Capture the cell that displays the provided text and extract its (X, Y) central coordinate. 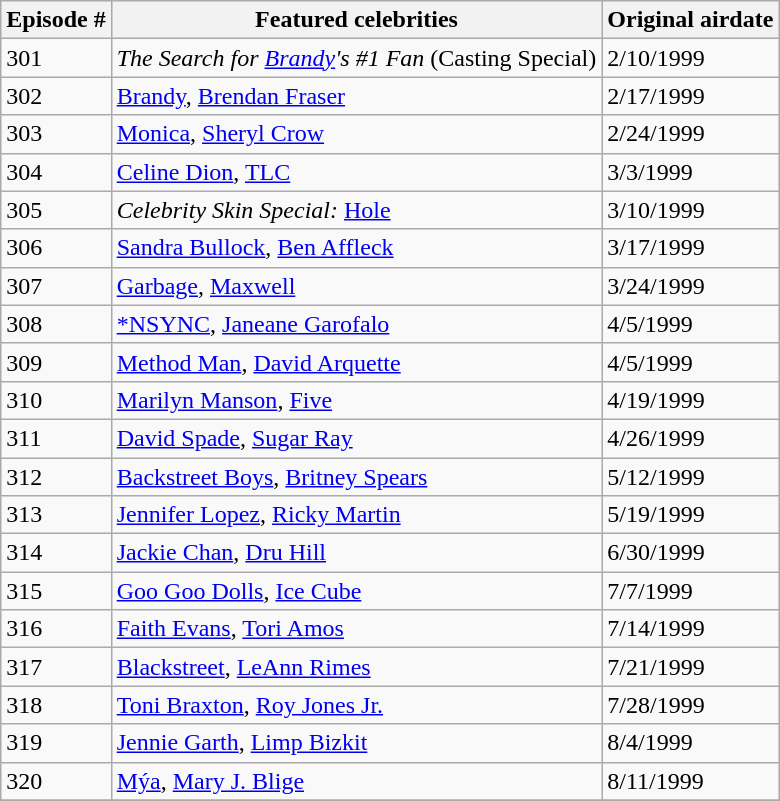
David Spade, Sugar Ray (356, 438)
303 (56, 134)
315 (56, 591)
Celine Dion, TLC (356, 172)
Garbage, Maxwell (356, 286)
7/21/1999 (690, 667)
Original airdate (690, 20)
317 (56, 667)
Jennie Garth, Limp Bizkit (356, 743)
Blackstreet, LeAnn Rimes (356, 667)
Faith Evans, Tori Amos (356, 629)
Toni Braxton, Roy Jones Jr. (356, 705)
311 (56, 438)
2/17/1999 (690, 96)
313 (56, 515)
Marilyn Manson, Five (356, 400)
302 (56, 96)
4/19/1999 (690, 400)
Backstreet Boys, Britney Spears (356, 477)
3/17/1999 (690, 248)
Brandy, Brendan Fraser (356, 96)
7/28/1999 (690, 705)
305 (56, 210)
312 (56, 477)
Featured celebrities (356, 20)
2/24/1999 (690, 134)
*NSYNC, Janeane Garofalo (356, 324)
Episode # (56, 20)
7/14/1999 (690, 629)
Jackie Chan, Dru Hill (356, 553)
Mýa, Mary J. Blige (356, 781)
3/10/1999 (690, 210)
318 (56, 705)
306 (56, 248)
308 (56, 324)
5/19/1999 (690, 515)
316 (56, 629)
Method Man, David Arquette (356, 362)
301 (56, 58)
307 (56, 286)
7/7/1999 (690, 591)
5/12/1999 (690, 477)
6/30/1999 (690, 553)
304 (56, 172)
3/24/1999 (690, 286)
320 (56, 781)
Jennifer Lopez, Ricky Martin (356, 515)
314 (56, 553)
Celebrity Skin Special: Hole (356, 210)
8/11/1999 (690, 781)
Monica, Sheryl Crow (356, 134)
3/3/1999 (690, 172)
4/26/1999 (690, 438)
Goo Goo Dolls, Ice Cube (356, 591)
310 (56, 400)
2/10/1999 (690, 58)
309 (56, 362)
The Search for Brandy's #1 Fan (Casting Special) (356, 58)
Sandra Bullock, Ben Affleck (356, 248)
8/4/1999 (690, 743)
319 (56, 743)
